Extract the [x, y] coordinate from the center of the cell holding the provided text.  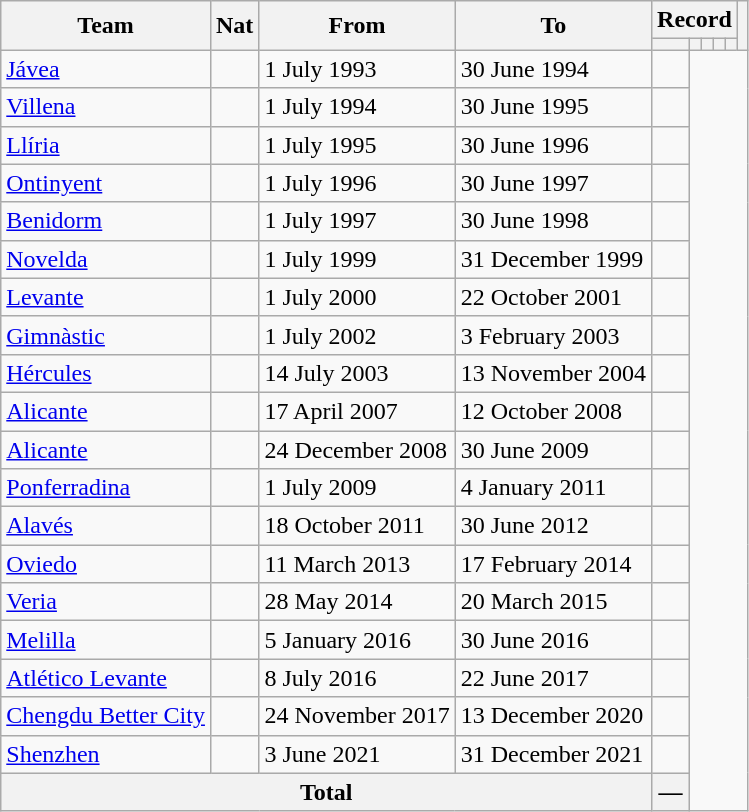
Team [106, 26]
30 June 1995 [553, 107]
30 June 2016 [553, 640]
12 October 2008 [553, 411]
From [357, 26]
Novelda [106, 259]
Benidorm [106, 221]
24 November 2017 [357, 716]
1 July 1996 [357, 183]
30 June 2012 [553, 526]
30 June 1994 [553, 69]
Llíria [106, 145]
22 October 2001 [553, 297]
Villena [106, 107]
Alavés [106, 526]
1 July 2009 [357, 488]
1 July 1994 [357, 107]
13 December 2020 [553, 716]
Melilla [106, 640]
18 October 2011 [357, 526]
1 July 2002 [357, 335]
3 February 2003 [553, 335]
Gimnàstic [106, 335]
30 June 2009 [553, 449]
31 December 2021 [553, 754]
Shenzhen [106, 754]
11 March 2013 [357, 564]
5 January 2016 [357, 640]
17 February 2014 [553, 564]
14 July 2003 [357, 373]
To [553, 26]
Ontinyent [106, 183]
Veria [106, 602]
13 November 2004 [553, 373]
Total [326, 792]
Chengdu Better City [106, 716]
Levante [106, 297]
1 July 1999 [357, 259]
30 June 1998 [553, 221]
Ponferradina [106, 488]
28 May 2014 [357, 602]
Jávea [106, 69]
1 July 1997 [357, 221]
3 June 2021 [357, 754]
20 March 2015 [553, 602]
8 July 2016 [357, 678]
Atlético Levante [106, 678]
Hércules [106, 373]
30 June 1997 [553, 183]
Oviedo [106, 564]
Record [695, 20]
Nat [234, 26]
30 June 1996 [553, 145]
1 July 2000 [357, 297]
1 July 1993 [357, 69]
— [671, 792]
31 December 1999 [553, 259]
17 April 2007 [357, 411]
22 June 2017 [553, 678]
4 January 2011 [553, 488]
1 July 1995 [357, 145]
24 December 2008 [357, 449]
